Determine the [x, y] coordinate at the center of the cell enclosing the given text.  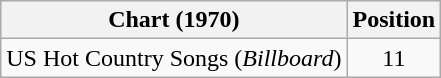
Chart (1970) [174, 20]
US Hot Country Songs (Billboard) [174, 58]
11 [394, 58]
Position [394, 20]
